Search for the cell housing the specified text and yield its (X, Y) center coordinate. 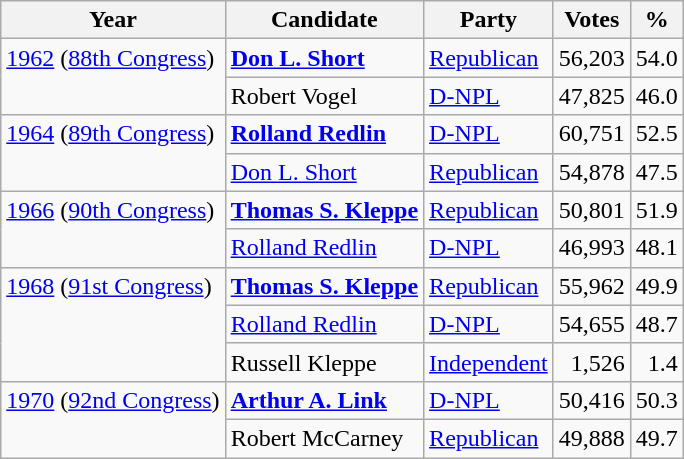
48.1 (656, 248)
49.7 (656, 438)
1.4 (656, 362)
1970 (92nd Congress) (113, 419)
47.5 (656, 172)
Robert Vogel (324, 96)
51.9 (656, 210)
55,962 (592, 286)
50,416 (592, 400)
49,888 (592, 438)
Russell Kleppe (324, 362)
Candidate (324, 20)
54.0 (656, 58)
1,526 (592, 362)
49.9 (656, 286)
Independent (489, 362)
Arthur A. Link (324, 400)
1966 (90th Congress) (113, 229)
Party (489, 20)
48.7 (656, 324)
Votes (592, 20)
50,801 (592, 210)
54,878 (592, 172)
56,203 (592, 58)
1964 (89th Congress) (113, 153)
52.5 (656, 134)
54,655 (592, 324)
50.3 (656, 400)
47,825 (592, 96)
46,993 (592, 248)
46.0 (656, 96)
60,751 (592, 134)
Robert McCarney (324, 438)
1968 (91st Congress) (113, 324)
1962 (88th Congress) (113, 77)
% (656, 20)
Year (113, 20)
